Provide the [x, y] coordinate of the cell's center where the given text is located.  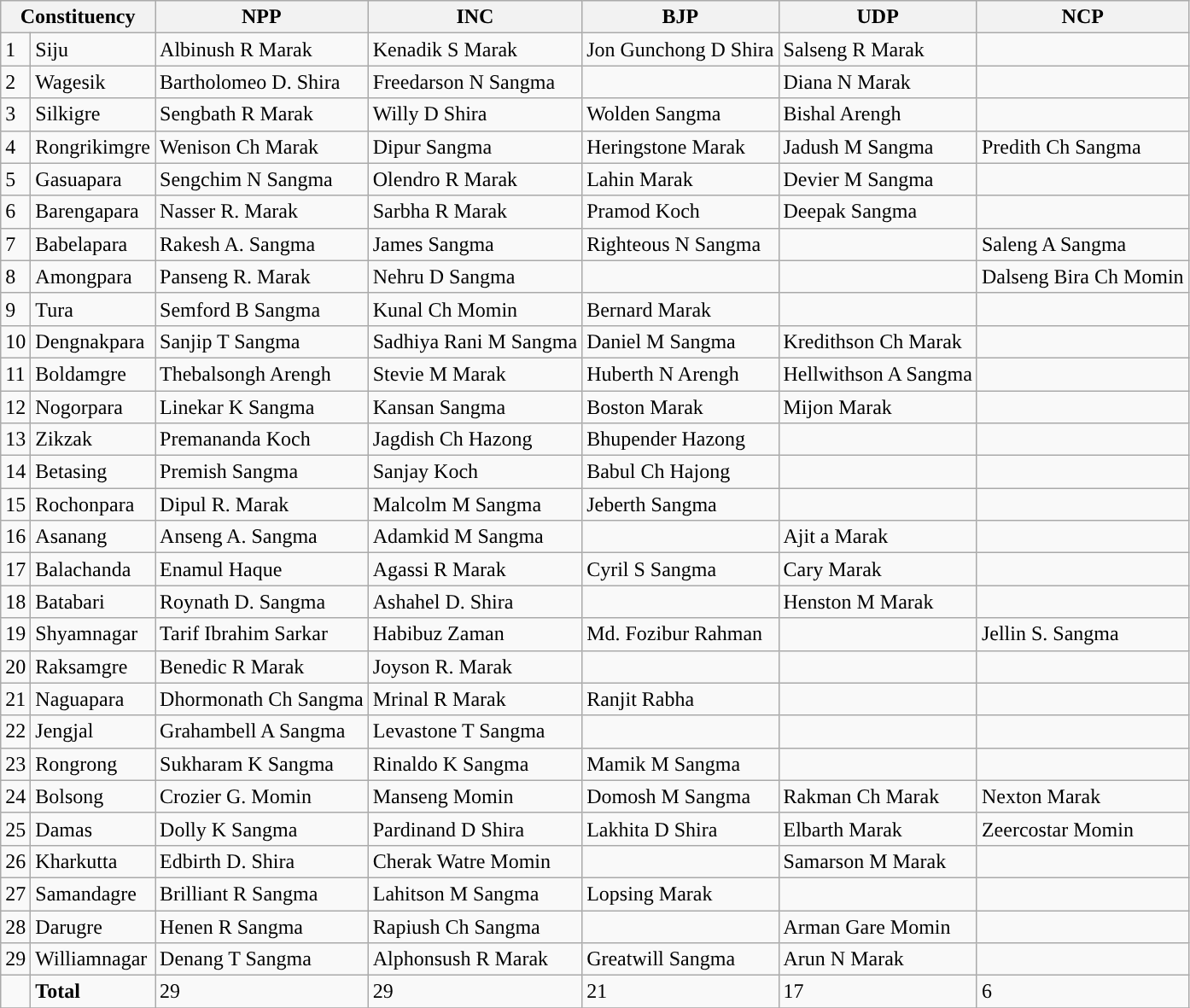
Rakesh A. Sangma [262, 244]
Constituency [79, 17]
Cyril S Sangma [680, 569]
Dolly K Sangma [262, 829]
Samandagre [93, 894]
INC [475, 17]
Babelapara [93, 244]
Roynath D. Sangma [262, 602]
Asanang [93, 537]
Sarbha R Marak [475, 212]
18 [15, 602]
Malcolm M Sangma [475, 504]
Rongrikimgre [93, 147]
Lahin Marak [680, 179]
Edbirth D. Shira [262, 861]
11 [15, 374]
Zikzak [93, 440]
Arun N Marak [878, 959]
Silkigre [93, 114]
23 [15, 764]
Darugre [93, 926]
Jeberth Sangma [680, 504]
Jadush M Sangma [878, 147]
Salseng R Marak [878, 50]
James Sangma [475, 244]
Sadhiya Rani M Sangma [475, 341]
Naguapara [93, 699]
Betasing [93, 472]
Albinush R Marak [262, 50]
Damas [93, 829]
NPP [262, 17]
Balachanda [93, 569]
Mijon Marak [878, 407]
Nexton Marak [1082, 796]
Anseng A. Sangma [262, 537]
Total [93, 992]
Zeercostar Momin [1082, 829]
Pramod Koch [680, 212]
Mamik M Sangma [680, 764]
1 [15, 50]
13 [15, 440]
Dalseng Bira Ch Momin [1082, 277]
Rongrong [93, 764]
Williamnagar [93, 959]
Sengchim N Sangma [262, 179]
28 [15, 926]
Deepak Sangma [878, 212]
Diana N Marak [878, 82]
Bartholomeo D. Shira [262, 82]
Dipur Sangma [475, 147]
Ashahel D. Shira [475, 602]
Bhupender Hazong [680, 440]
Dengnakpara [93, 341]
Jon Gunchong D Shira [680, 50]
Heringstone Marak [680, 147]
UDP [878, 17]
Boldamgre [93, 374]
Denang T Sangma [262, 959]
Henston M Marak [878, 602]
24 [15, 796]
Manseng Momin [475, 796]
Semford B Sangma [262, 309]
5 [15, 179]
Alphonsush R Marak [475, 959]
Wenison Ch Marak [262, 147]
Mrinal R Marak [475, 699]
Barengapara [93, 212]
Linekar K Sangma [262, 407]
BJP [680, 17]
Arman Gare Momin [878, 926]
Siju [93, 50]
Wagesik [93, 82]
Adamkid M Sangma [475, 537]
Daniel M Sangma [680, 341]
16 [15, 537]
Stevie M Marak [475, 374]
Sukharam K Sangma [262, 764]
12 [15, 407]
Rinaldo K Sangma [475, 764]
Greatwill Sangma [680, 959]
Nogorpara [93, 407]
7 [15, 244]
Kredithson Ch Marak [878, 341]
Panseng R. Marak [262, 277]
Pardinand D Shira [475, 829]
Kharkutta [93, 861]
25 [15, 829]
Saleng A Sangma [1082, 244]
Cherak Watre Momin [475, 861]
Ajit a Marak [878, 537]
NCP [1082, 17]
10 [15, 341]
Elbarth Marak [878, 829]
Md. Fozibur Rahman [680, 634]
Henen R Sangma [262, 926]
Predith Ch Sangma [1082, 147]
4 [15, 147]
Raksamgre [93, 667]
Lopsing Marak [680, 894]
Cary Marak [878, 569]
Sanjip T Sangma [262, 341]
Bolsong [93, 796]
Sengbath R Marak [262, 114]
Willy D Shira [475, 114]
Tarif Ibrahim Sarkar [262, 634]
Ranjit Rabha [680, 699]
Devier M Sangma [878, 179]
Gasuapara [93, 179]
Olendro R Marak [475, 179]
Jengjal [93, 731]
Levastone T Sangma [475, 731]
Dhormonath Ch Sangma [262, 699]
Kansan Sangma [475, 407]
Dipul R. Marak [262, 504]
Grahambell A Sangma [262, 731]
Bishal Arengh [878, 114]
Lahitson M Sangma [475, 894]
Rochonpara [93, 504]
20 [15, 667]
Amongpara [93, 277]
Righteous N Sangma [680, 244]
Premananda Koch [262, 440]
8 [15, 277]
Enamul Haque [262, 569]
9 [15, 309]
Brilliant R Sangma [262, 894]
Kunal Ch Momin [475, 309]
26 [15, 861]
2 [15, 82]
Benedic R Marak [262, 667]
Agassi R Marak [475, 569]
Rakman Ch Marak [878, 796]
Babul Ch Hajong [680, 472]
Nehru D Sangma [475, 277]
Lakhita D Shira [680, 829]
Premish Sangma [262, 472]
Shyamnagar [93, 634]
Domosh M Sangma [680, 796]
Rapiush Ch Sangma [475, 926]
Habibuz Zaman [475, 634]
Nasser R. Marak [262, 212]
Kenadik S Marak [475, 50]
Bernard Marak [680, 309]
22 [15, 731]
Wolden Sangma [680, 114]
Huberth N Arengh [680, 374]
27 [15, 894]
Crozier G. Momin [262, 796]
Tura [93, 309]
14 [15, 472]
Jagdish Ch Hazong [475, 440]
Samarson M Marak [878, 861]
Hellwithson A Sangma [878, 374]
Freedarson N Sangma [475, 82]
Thebalsongh Arengh [262, 374]
Jellin S. Sangma [1082, 634]
Boston Marak [680, 407]
Sanjay Koch [475, 472]
3 [15, 114]
19 [15, 634]
Batabari [93, 602]
Joyson R. Marak [475, 667]
15 [15, 504]
